From the cell containing the given text, extract its center point as [x, y] coordinate. 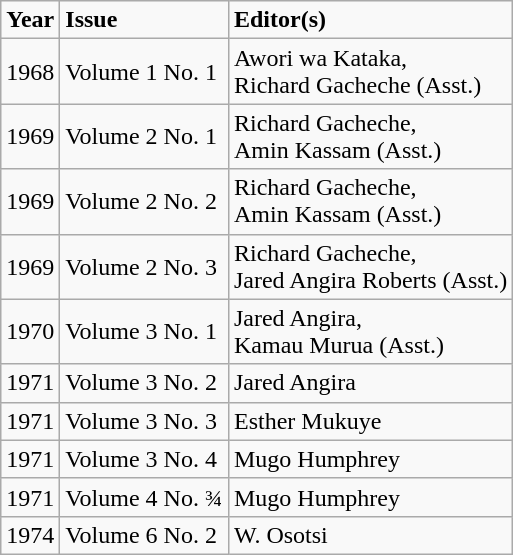
Volume 6 No. 2 [144, 535]
1968 [30, 72]
1970 [30, 332]
1974 [30, 535]
Issue [144, 20]
Volume 3 No. 4 [144, 459]
W. Osotsi [370, 535]
Volume 4 No. ¾ [144, 497]
Volume 3 No. 3 [144, 421]
Volume 1 No. 1 [144, 72]
Editor(s) [370, 20]
Awori wa Kataka,Richard Gacheche (Asst.) [370, 72]
Volume 2 No. 3 [144, 266]
Volume 3 No. 2 [144, 383]
Jared Angira,Kamau Murua (Asst.) [370, 332]
Volume 2 No. 1 [144, 136]
Richard Gacheche,Jared Angira Roberts (Asst.) [370, 266]
Esther Mukuye [370, 421]
Volume 3 No. 1 [144, 332]
Year [30, 20]
Volume 2 No. 2 [144, 202]
Jared Angira [370, 383]
